Determine the [X, Y] coordinate at the center of the cell enclosing the given text.  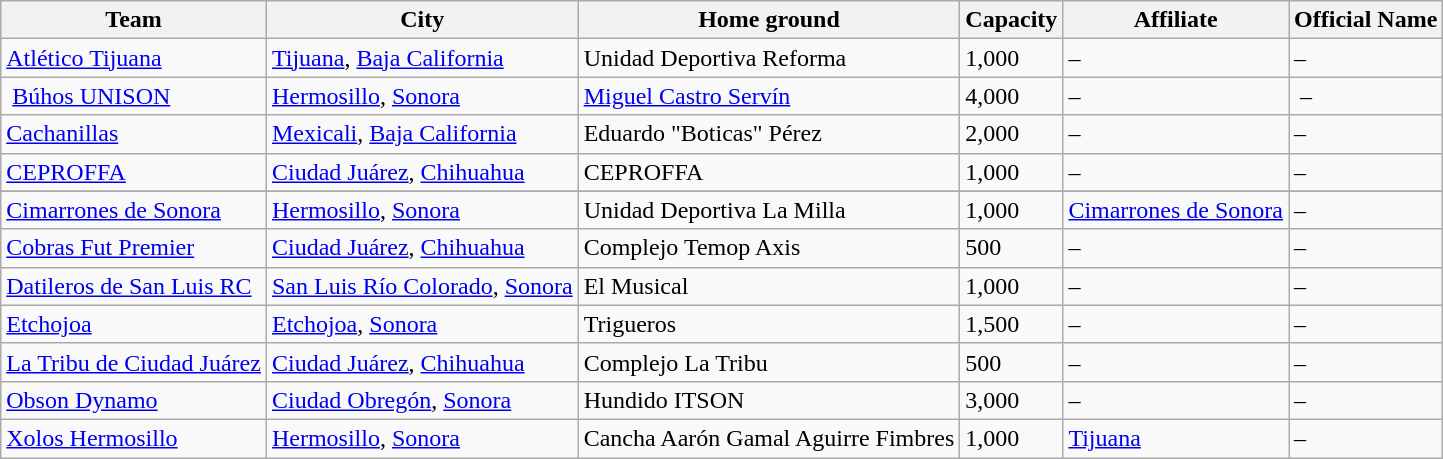
Home ground [769, 20]
Etchojoa, Sonora [422, 324]
Unidad Deportiva La Milla [769, 210]
Tijuana, Baja California [422, 58]
Tijuana [1176, 438]
Unidad Deportiva Reforma [769, 58]
Hundido ITSON [769, 400]
Mexicali, Baja California [422, 134]
Trigueros [769, 324]
Obson Dynamo [134, 400]
Cachanillas [134, 134]
Complejo Temop Axis [769, 248]
3,000 [1012, 400]
San Luis Río Colorado, Sonora [422, 286]
Affiliate [1176, 20]
Ciudad Obregón, Sonora [422, 400]
Atlético Tijuana [134, 58]
Miguel Castro Servín [769, 96]
2,000 [1012, 134]
Capacity [1012, 20]
Datileros de San Luis RC [134, 286]
1,500 [1012, 324]
Cobras Fut Premier [134, 248]
Etchojoa [134, 324]
Búhos UNISON [134, 96]
Xolos Hermosillo [134, 438]
Team [134, 20]
4,000 [1012, 96]
Eduardo "Boticas" Pérez [769, 134]
Official Name [1366, 20]
La Tribu de Ciudad Juárez [134, 362]
Complejo La Tribu [769, 362]
Cancha Aarón Gamal Aguirre Fimbres [769, 438]
City [422, 20]
El Musical [769, 286]
